Extract the [X, Y] coordinate from the center of the cell holding the provided text.  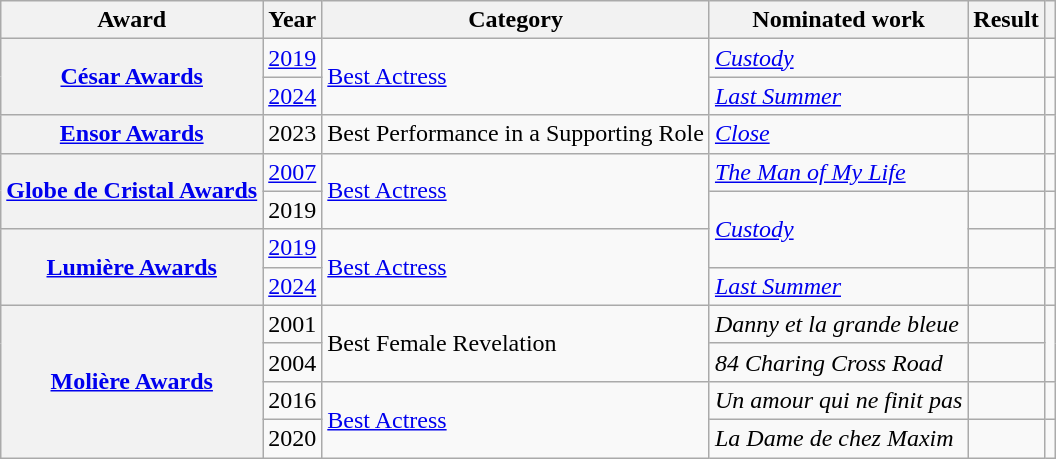
2007 [292, 172]
Nominated work [838, 20]
Molière Awards [132, 381]
Ensor Awards [132, 134]
Best Performance in a Supporting Role [516, 134]
Year [292, 20]
2004 [292, 362]
Best Female Revelation [516, 343]
84 Charing Cross Road [838, 362]
The Man of My Life [838, 172]
2023 [292, 134]
Award [132, 20]
Lumière Awards [132, 267]
La Dame de chez Maxim [838, 438]
Category [516, 20]
Un amour qui ne finit pas [838, 400]
Result [1006, 20]
Close [838, 134]
César Awards [132, 77]
2001 [292, 324]
Danny et la grande bleue [838, 324]
2016 [292, 400]
2020 [292, 438]
Globe de Cristal Awards [132, 191]
